Search for the cell housing the specified text and yield its [X, Y] center coordinate. 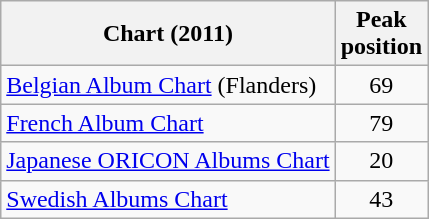
69 [381, 85]
43 [381, 199]
Swedish Albums Chart [168, 199]
79 [381, 123]
Belgian Album Chart (Flanders) [168, 85]
Japanese ORICON Albums Chart [168, 161]
Chart (2011) [168, 34]
French Album Chart [168, 123]
Peakposition [381, 34]
20 [381, 161]
